Find where the given text appears and provide that cell's center as [x, y] coordinate. 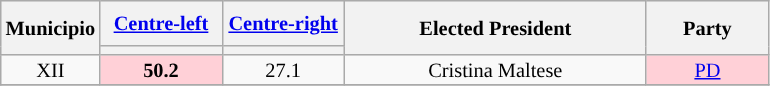
Cristina Maltese [495, 70]
Centre-left [161, 22]
27.1 [283, 70]
XII [50, 70]
Party [707, 28]
50.2 [161, 70]
Municipio [50, 28]
Centre-right [283, 22]
PD [707, 70]
Elected President [495, 28]
